Return (x, y) of the center of cell containing provided text 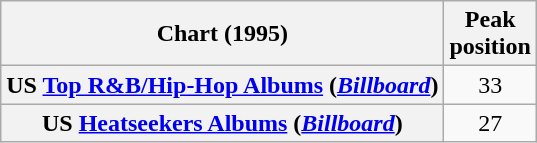
US Heatseekers Albums (Billboard) (222, 123)
33 (490, 85)
Chart (1995) (222, 34)
Peak position (490, 34)
27 (490, 123)
US Top R&B/Hip-Hop Albums (Billboard) (222, 85)
